Capture the cell that displays the provided text and extract its (X, Y) central coordinate. 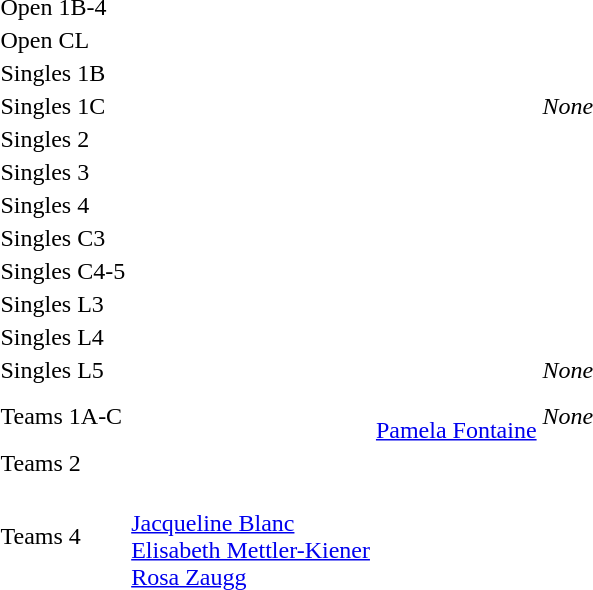
Pamela Fontaine (456, 416)
